Scan for the cell matching the given text and deliver its [x, y] coordinate at center. 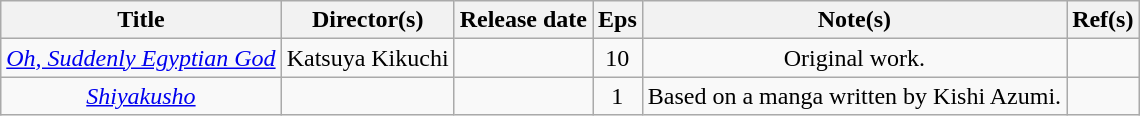
Eps [617, 20]
Note(s) [854, 20]
Shiyakusho [141, 96]
10 [617, 58]
Oh, Suddenly Egyptian God [141, 58]
Based on a manga written by Kishi Azumi. [854, 96]
1 [617, 96]
Ref(s) [1103, 20]
Director(s) [368, 20]
Release date [523, 20]
Title [141, 20]
Katsuya Kikuchi [368, 58]
Original work. [854, 58]
